Search for the cell housing the specified text and yield its (X, Y) center coordinate. 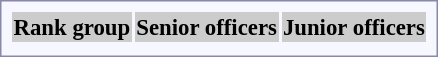
Rank group (72, 27)
Senior officers (207, 27)
Junior officers (354, 27)
